Search for the cell housing the specified text and yield its (X, Y) center coordinate. 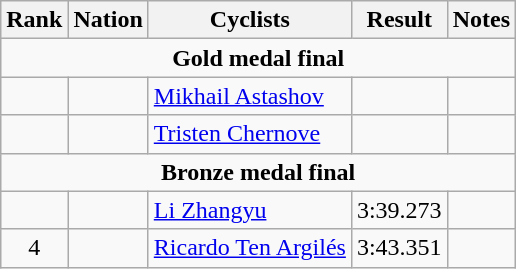
Notes (481, 20)
Ricardo Ten Argilés (250, 248)
Nation (108, 20)
Bronze medal final (258, 172)
Tristen Chernove (250, 134)
3:43.351 (399, 248)
Gold medal final (258, 58)
Cyclists (250, 20)
Mikhail Astashov (250, 96)
3:39.273 (399, 210)
Result (399, 20)
Rank (34, 20)
4 (34, 248)
Li Zhangyu (250, 210)
